Pinpoint the cell where the given text exists, returning its (x, y) midpoint coordinate. 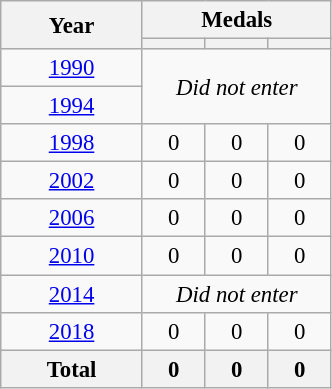
2002 (72, 181)
Medals (236, 20)
1998 (72, 143)
1990 (72, 68)
1994 (72, 106)
2010 (72, 256)
Total (72, 369)
Year (72, 25)
2018 (72, 331)
2014 (72, 294)
2006 (72, 219)
